Find where the given text appears and provide that cell's center as (X, Y) coordinate. 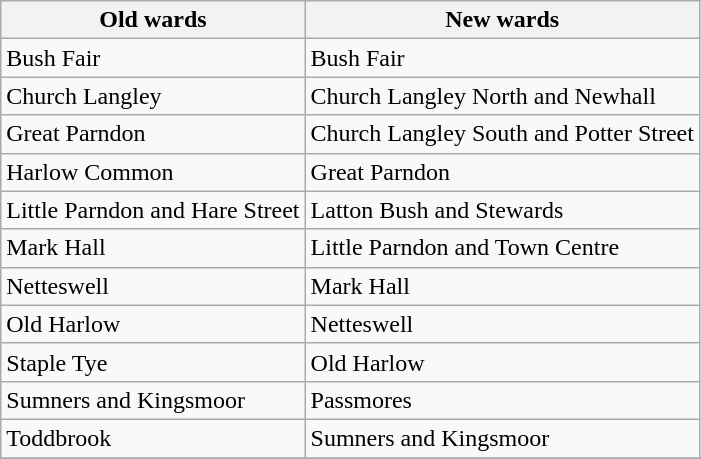
Church Langley South and Potter Street (502, 134)
Little Parndon and Town Centre (502, 248)
Old wards (153, 20)
Latton Bush and Stewards (502, 210)
New wards (502, 20)
Toddbrook (153, 438)
Staple Tye (153, 362)
Harlow Common (153, 172)
Church Langley (153, 96)
Church Langley North and Newhall (502, 96)
Little Parndon and Hare Street (153, 210)
Passmores (502, 400)
